Provide the (x, y) coordinate of the cell's center where the given text is located.  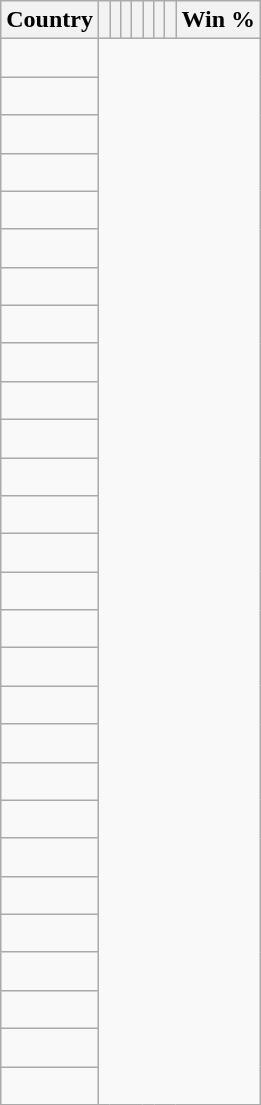
Win % (218, 20)
Country (50, 20)
